For the text-containing cell, return its midpoint in [x, y] coordinate format. 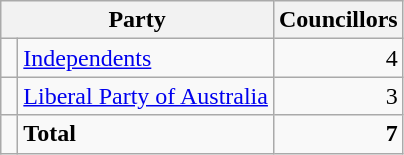
Independents [146, 58]
3 [338, 96]
Councillors [338, 20]
Total [146, 134]
Liberal Party of Australia [146, 96]
4 [338, 58]
7 [338, 134]
Party [138, 20]
